Scan for the cell matching the given text and deliver its (x, y) coordinate at center. 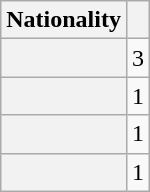
Nationality (64, 20)
3 (138, 58)
